Return the (X, Y) coordinate for the center point of the cell that contains the specified text.  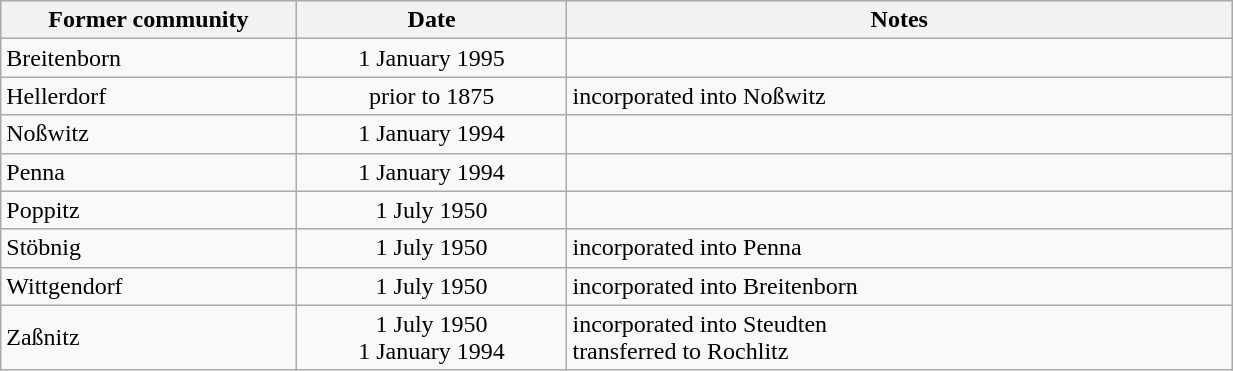
incorporated into Breitenborn (900, 286)
Penna (148, 172)
Zaßnitz (148, 338)
prior to 1875 (432, 96)
Wittgendorf (148, 286)
Noßwitz (148, 134)
incorporated into Penna (900, 248)
incorporated into Steudten transferred to Rochlitz (900, 338)
Hellerdorf (148, 96)
Stöbnig (148, 248)
1 January 1995 (432, 58)
incorporated into Noßwitz (900, 96)
Poppitz (148, 210)
Breitenborn (148, 58)
1 July 19501 January 1994 (432, 338)
Notes (900, 20)
Former community (148, 20)
Date (432, 20)
